Detect which cell encompasses the target text, then output its [X, Y] center coordinate. 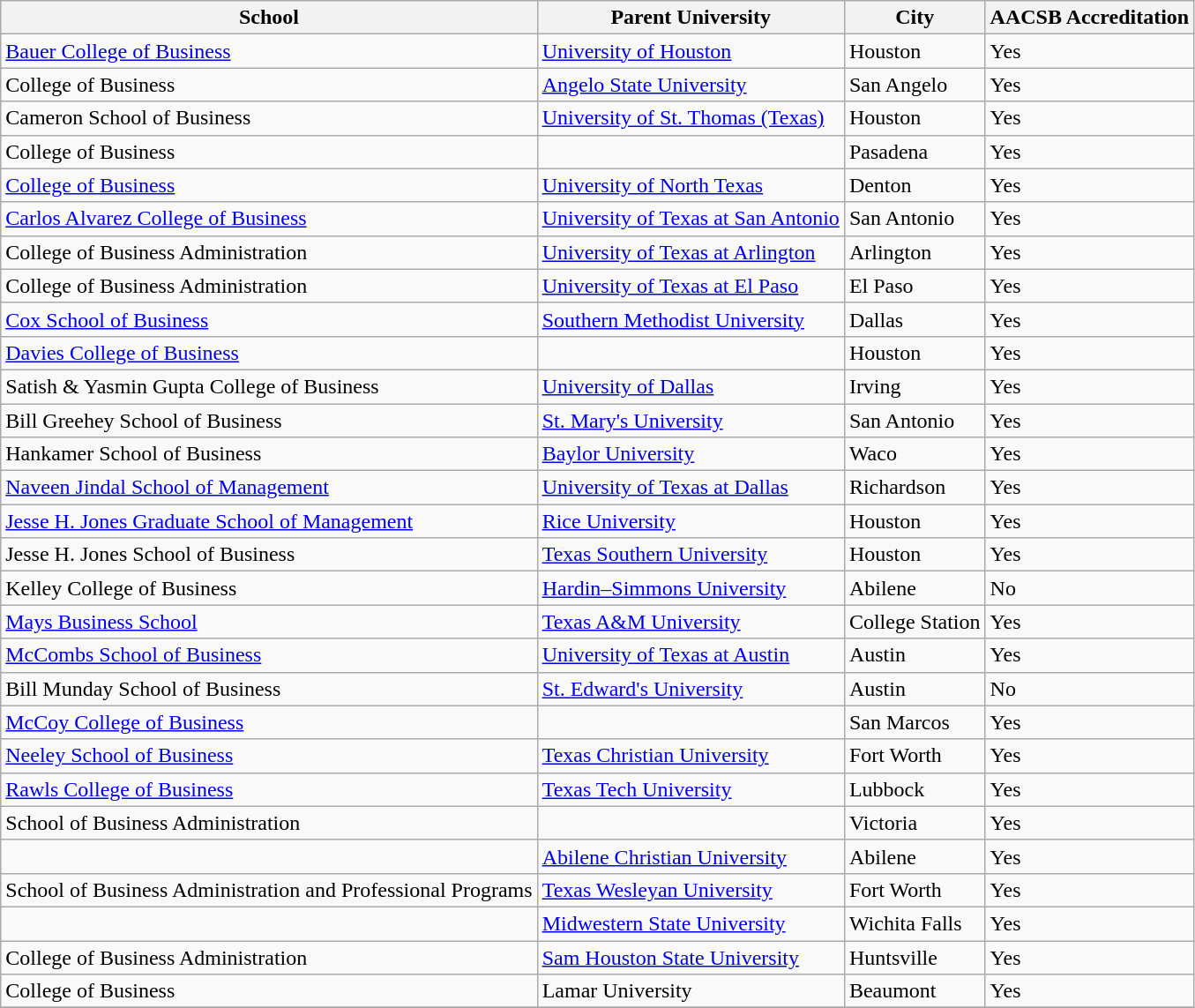
Texas Tech University [691, 789]
Dallas [915, 319]
Rawls College of Business [269, 789]
Richardson [915, 488]
City [915, 18]
Texas Southern University [691, 555]
Bill Greehey School of Business [269, 421]
Denton [915, 185]
School of Business Administration [269, 823]
University of St. Thomas (Texas) [691, 118]
Texas Christian University [691, 756]
Davies College of Business [269, 353]
Midwestern State University [691, 923]
McCoy College of Business [269, 722]
Sam Houston State University [691, 957]
San Angelo [915, 85]
Baylor University [691, 454]
Kelley College of Business [269, 588]
Bill Munday School of Business [269, 689]
Texas A&M University [691, 622]
Arlington [915, 252]
Neeley School of Business [269, 756]
School [269, 18]
University of Dallas [691, 386]
College Station [915, 622]
University of Texas at Dallas [691, 488]
Cameron School of Business [269, 118]
Texas Wesleyan University [691, 890]
Victoria [915, 823]
El Paso [915, 286]
Angelo State University [691, 85]
Lubbock [915, 789]
Naveen Jindal School of Management [269, 488]
University of Texas at Arlington [691, 252]
University of Texas at San Antonio [691, 219]
Jesse H. Jones Graduate School of Management [269, 521]
Hankamer School of Business [269, 454]
Cox School of Business [269, 319]
Wichita Falls [915, 923]
St. Mary's University [691, 421]
University of Houston [691, 51]
St. Edward's University [691, 689]
University of Texas at El Paso [691, 286]
School of Business Administration and Professional Programs [269, 890]
University of Texas at Austin [691, 655]
AACSB Accreditation [1090, 18]
Carlos Alvarez College of Business [269, 219]
Pasadena [915, 152]
Lamar University [691, 991]
Southern Methodist University [691, 319]
Beaumont [915, 991]
McCombs School of Business [269, 655]
Huntsville [915, 957]
Satish & Yasmin Gupta College of Business [269, 386]
Jesse H. Jones School of Business [269, 555]
Mays Business School [269, 622]
Hardin–Simmons University [691, 588]
Abilene Christian University [691, 856]
Bauer College of Business [269, 51]
Irving [915, 386]
University of North Texas [691, 185]
San Marcos [915, 722]
Waco [915, 454]
Parent University [691, 18]
Rice University [691, 521]
